Identify which cell holds the provided text, then report its (x, y) central coordinate. 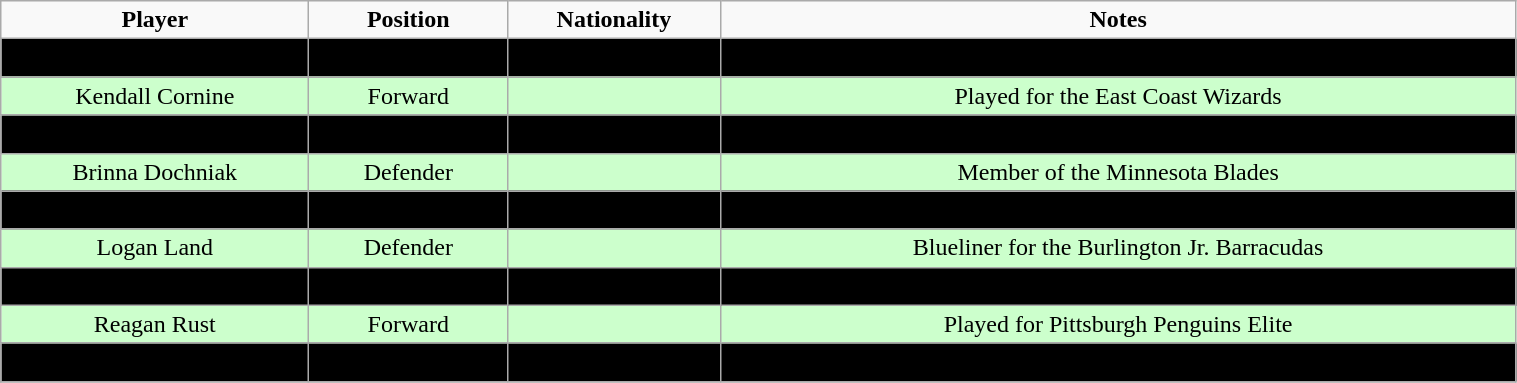
Player (155, 20)
High scoring forward with the Hamilton Hawks (1118, 210)
Jenna de Jonge (155, 134)
Goaltender (408, 134)
Attended New Hampton Prep (1118, 286)
Nationality (614, 20)
Blueliner for the Burlington Jr. Barracudas (1118, 248)
Kendall Cornine (155, 96)
Power Forward for the Leaside Wildcats (1118, 362)
Brooke Baker (155, 58)
Mallory Rushton (155, 286)
Played for Pittsburgh Penguins Elite (1118, 324)
Reagan Rust (155, 324)
Played for the East Coast Wizards (1118, 96)
Position (408, 20)
Brinna Dochniak (155, 172)
Kandice Sheriff (155, 362)
Member of the Minnesota Blades (1118, 172)
Attended Pursuit of Excellence Academy (1118, 134)
Logan Land (155, 248)
Notes (1118, 20)
Kathryn Kennedy (155, 210)
Member of the Niagara Jr. Purple Eagles (1118, 58)
